Scan for the cell matching the given text and deliver its [X, Y] coordinate at center. 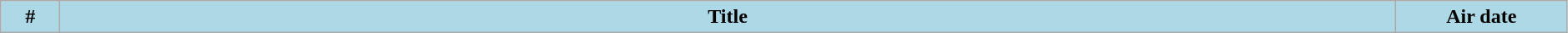
Title [728, 17]
# [30, 17]
Air date [1481, 17]
